Capture the cell that displays the provided text and extract its (x, y) central coordinate. 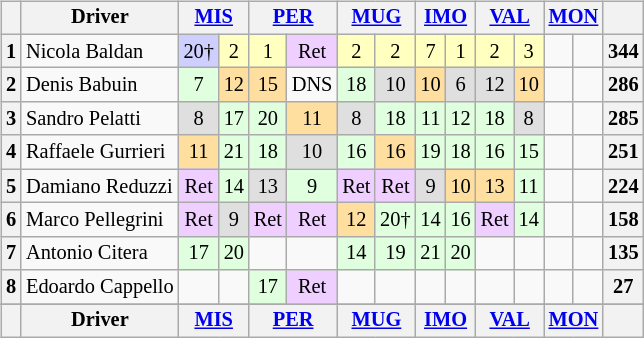
224 (623, 186)
158 (623, 220)
285 (623, 119)
Edoardo Cappello (100, 287)
Raffaele Gurrieri (100, 152)
DNS (312, 85)
286 (623, 85)
344 (623, 51)
Sandro Pelatti (100, 119)
27 (623, 287)
Antonio Citera (100, 253)
251 (623, 152)
Damiano Reduzzi (100, 186)
Nicola Baldan (100, 51)
Denis Babuin (100, 85)
Marco Pellegrini (100, 220)
5 (11, 186)
4 (11, 152)
135 (623, 253)
